Return the [X, Y] coordinate for the center point of the cell that contains the specified text.  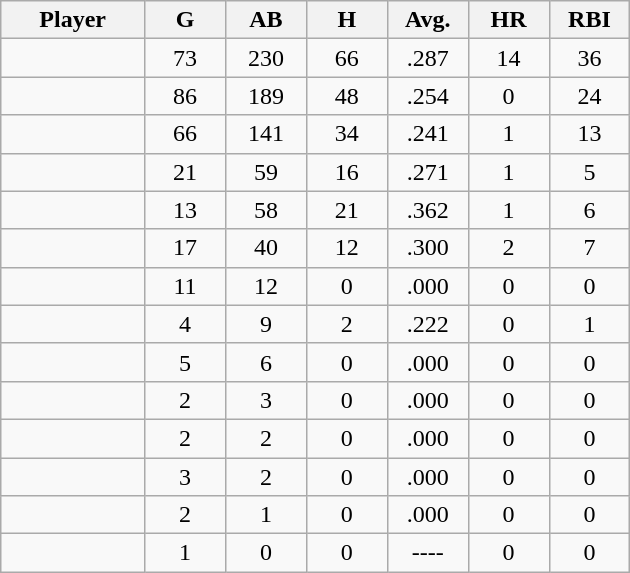
HR [508, 20]
RBI [590, 20]
.241 [428, 134]
7 [590, 248]
48 [346, 96]
.300 [428, 248]
34 [346, 134]
Avg. [428, 20]
9 [266, 324]
189 [266, 96]
86 [186, 96]
AB [266, 20]
230 [266, 58]
.287 [428, 58]
.222 [428, 324]
36 [590, 58]
.362 [428, 210]
.271 [428, 172]
59 [266, 172]
73 [186, 58]
4 [186, 324]
16 [346, 172]
58 [266, 210]
.254 [428, 96]
---- [428, 553]
H [346, 20]
40 [266, 248]
14 [508, 58]
11 [186, 286]
17 [186, 248]
24 [590, 96]
Player [73, 20]
141 [266, 134]
G [186, 20]
